Provide the (x, y) coordinate of the cell's center where the given text is located.  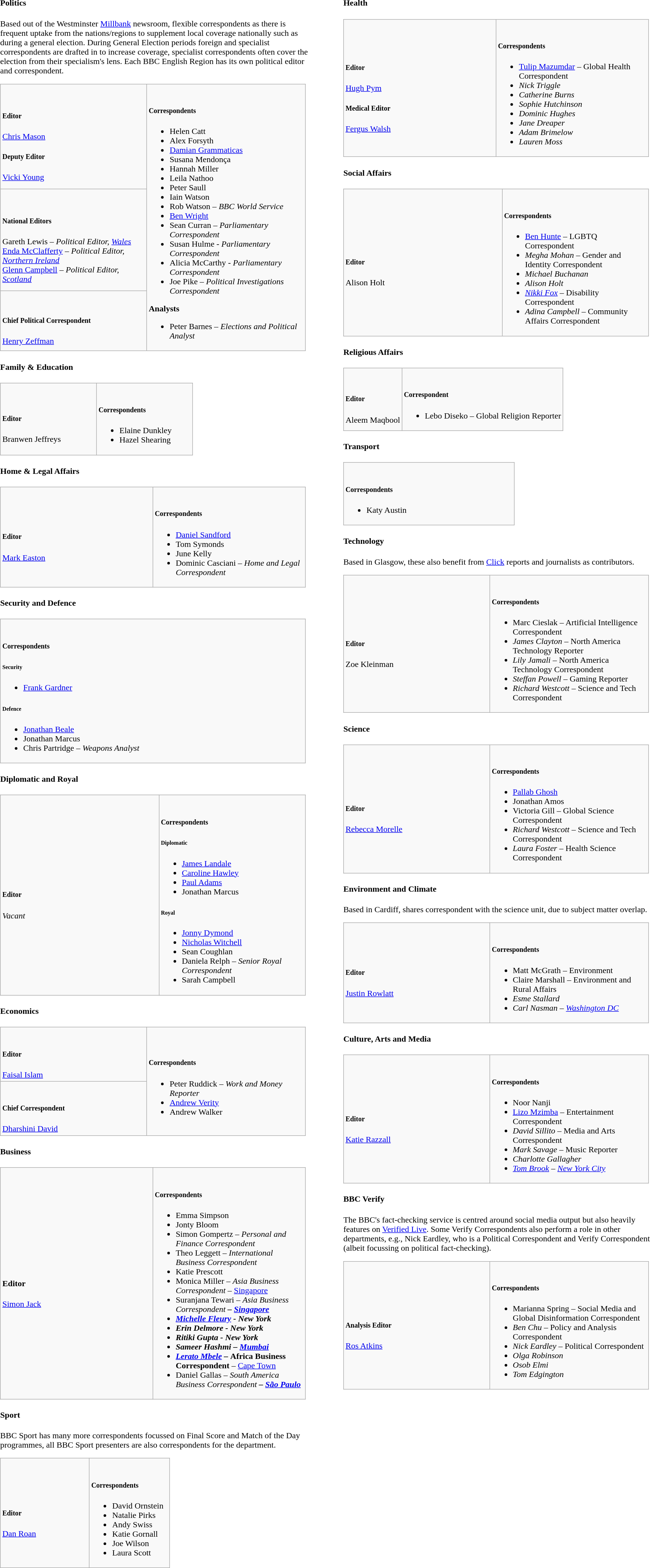
EditorAlison Holt (423, 262)
EditorBranwen Jeffreys (48, 419)
EditorHugh PymMedical EditorFergus Walsh (420, 88)
EditorDan Roan (45, 1513)
EditorChris MasonDeputy EditorVicki Young (73, 136)
EditorVacant (79, 895)
EditorZoe Kleinman (417, 644)
CorrespondentsElaine DunkleyHazel Shearing (145, 419)
EditorSimon Jack (77, 1283)
CorrespondentsSecurityFrank GardnerDefenceJonathan BealeJonathan MarcusChris Partridge – Weapons Analyst (153, 691)
Chief Political CorrespondentHenry Zeffman (73, 321)
CorrespondentsPeter Ruddick – Work and Money ReporterAndrew VerityAndrew Walker (226, 1081)
CorrespondentsKaty Austin (429, 494)
EditorAleem Maqbool (373, 399)
EditorFaisal Islam (73, 1054)
EditorMark Easton (77, 537)
CorrespondentsDaniel SandfordTom SymondsJune KellyDominic Casciani – Home and Legal Correspondent (229, 537)
CorrespondentsMatt McGrath – EnvironmentClaire Marshall – Environment and Rural AffairsEsme StallardCarl Nasman – Washington DC (569, 973)
Chief CorrespondentDharshini David (73, 1108)
CorrespondentsDavid OrnsteinNatalie PirksAndy SwissKatie GornallJoe WilsonLaura Scott (130, 1513)
EditorRebecca Morelle (417, 809)
CorrespondentLebo Diseko – Global Religion Reporter (483, 399)
Analysis EditorRos Atkins (417, 1326)
EditorJustin Rowlatt (417, 973)
EditorKatie Razzall (417, 1119)
